Detect which cell encompasses the target text, then output its (x, y) center coordinate. 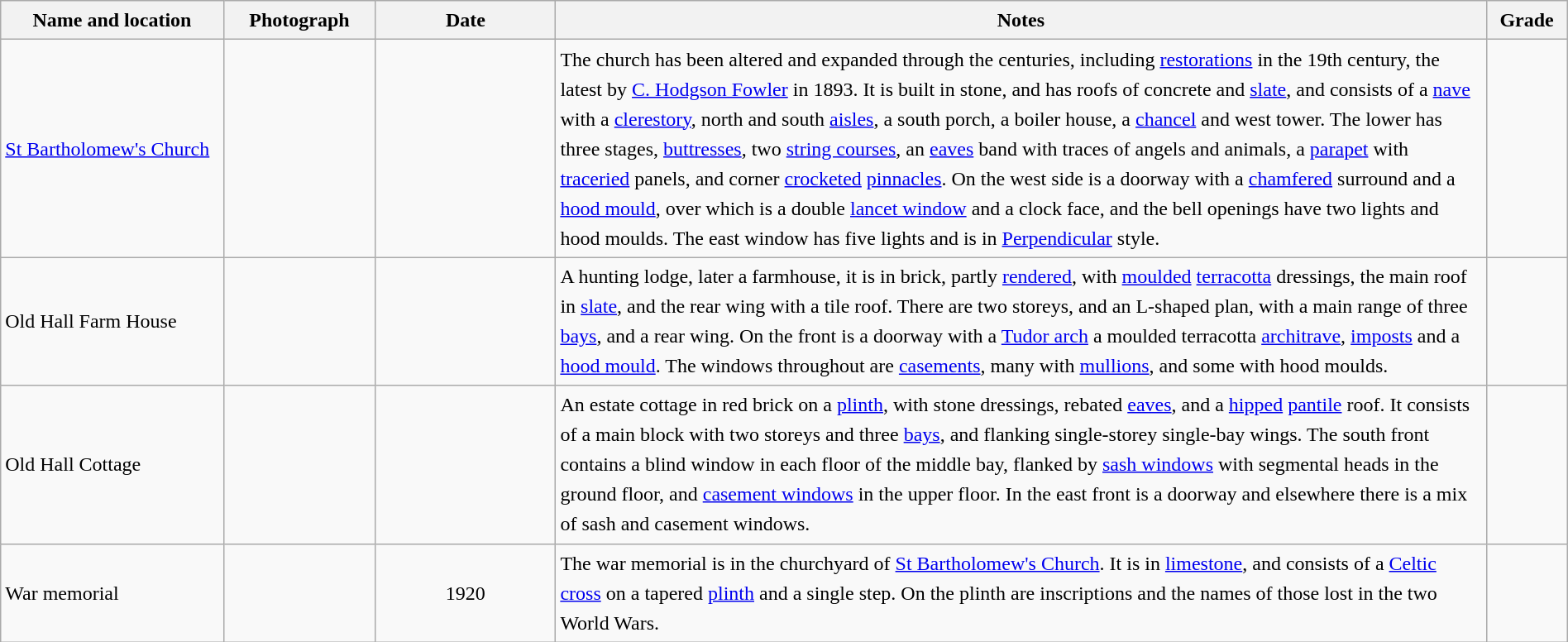
Name and location (112, 20)
Old Hall Farm House (112, 321)
War memorial (112, 592)
St Bartholomew's Church (112, 149)
Grade (1527, 20)
Old Hall Cottage (112, 465)
1920 (466, 592)
Notes (1021, 20)
Photograph (299, 20)
Date (466, 20)
